Pinpoint the cell where the given text exists, returning its [X, Y] midpoint coordinate. 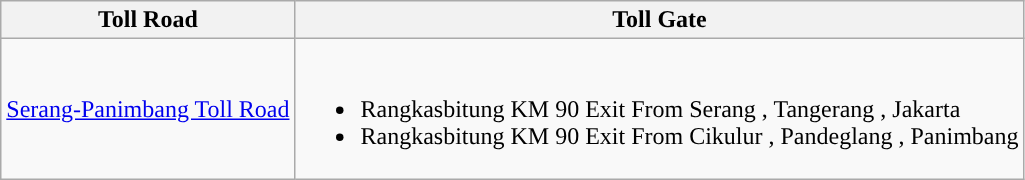
Toll Gate [660, 20]
Serang-Panimbang Toll Road [148, 109]
Rangkasbitung KM 90 Exit From Serang , Tangerang , JakartaRangkasbitung KM 90 Exit From Cikulur , Pandeglang , Panimbang [660, 109]
Toll Road [148, 20]
